For the text-containing cell, return its midpoint in [x, y] coordinate format. 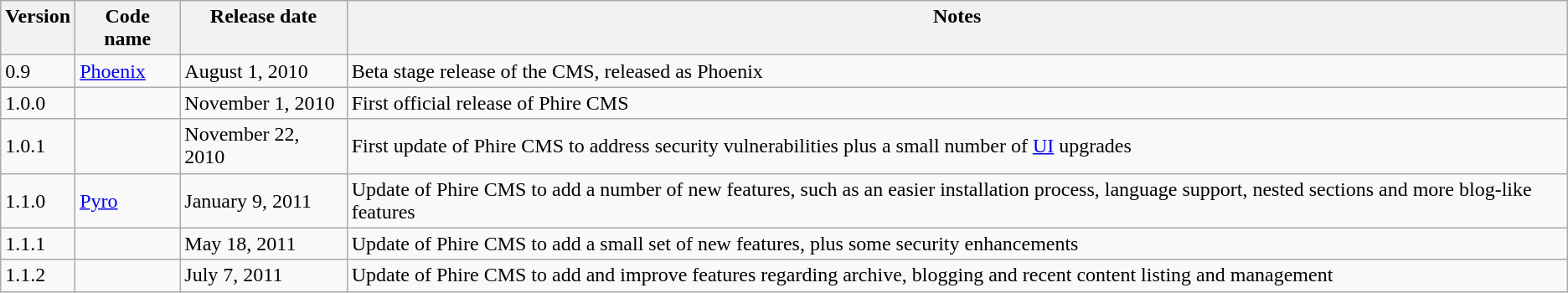
May 18, 2011 [263, 244]
November 22, 2010 [263, 146]
Update of Phire CMS to add and improve features regarding archive, blogging and recent content listing and management [957, 275]
November 1, 2010 [263, 103]
1.1.1 [39, 244]
January 9, 2011 [263, 201]
August 1, 2010 [263, 71]
Beta stage release of the CMS, released as Phoenix [957, 71]
Pyro [127, 201]
Code name [127, 28]
First official release of Phire CMS [957, 103]
Update of Phire CMS to add a small set of new features, plus some security enhancements [957, 244]
July 7, 2011 [263, 275]
1.0.0 [39, 103]
0.9 [39, 71]
1.1.2 [39, 275]
1.1.0 [39, 201]
First update of Phire CMS to address security vulnerabilities plus a small number of UI upgrades [957, 146]
Release date [263, 28]
1.0.1 [39, 146]
Notes [957, 28]
Version [39, 28]
Phoenix [127, 71]
